Locate the cell with the specified text and output its [X, Y] center coordinate. 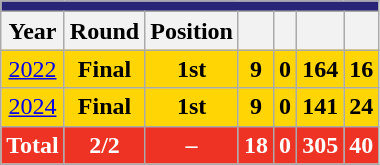
164 [320, 69]
Year [33, 31]
305 [320, 145]
16 [362, 69]
2024 [33, 107]
Total [33, 145]
24 [362, 107]
2022 [33, 69]
18 [256, 145]
Position [192, 31]
2/2 [104, 145]
Round [104, 31]
141 [320, 107]
40 [362, 145]
– [192, 145]
